Return the [X, Y] coordinate for the center point of the cell that contains the specified text.  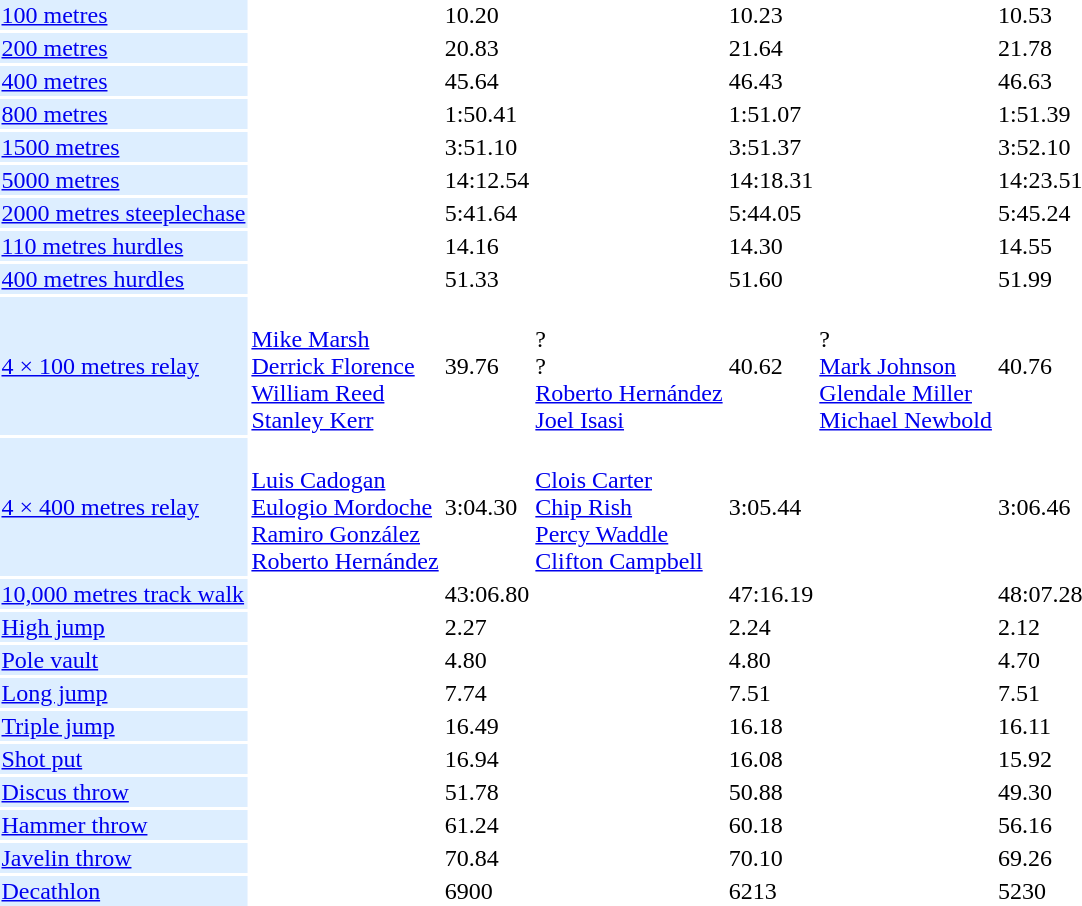
10.20 [487, 15]
14:12.54 [487, 180]
5:41.64 [487, 213]
5000 metres [124, 180]
10.23 [771, 15]
800 metres [124, 114]
400 metres [124, 81]
70.84 [487, 858]
Shot put [124, 759]
Discus throw [124, 792]
14.30 [771, 246]
46.43 [771, 81]
14.16 [487, 246]
14:18.31 [771, 180]
39.76 [487, 366]
Javelin throw [124, 858]
2.27 [487, 627]
70.10 [771, 858]
100 metres [124, 15]
110 metres hurdles [124, 246]
Luis CadoganEulogio MordocheRamiro GonzálezRoberto Hernández [345, 507]
Pole vault [124, 660]
21.64 [771, 48]
2000 metres steeplechase [124, 213]
Triple jump [124, 726]
47:16.19 [771, 594]
16.08 [771, 759]
40.62 [771, 366]
2.24 [771, 627]
51.33 [487, 279]
16.18 [771, 726]
??Roberto HernándezJoel Isasi [629, 366]
6900 [487, 891]
50.88 [771, 792]
3:05.44 [771, 507]
3:04.30 [487, 507]
4 × 100 metres relay [124, 366]
Hammer throw [124, 825]
4 × 400 metres relay [124, 507]
60.18 [771, 825]
1:50.41 [487, 114]
7.74 [487, 693]
?Mark JohnsonGlendale MillerMichael Newbold [906, 366]
7.51 [771, 693]
43:06.80 [487, 594]
Decathlon [124, 891]
16.94 [487, 759]
10,000 metres track walk [124, 594]
Mike MarshDerrick FlorenceWilliam ReedStanley Kerr [345, 366]
1500 metres [124, 147]
Clois CarterChip RishPercy WaddleClifton Campbell [629, 507]
6213 [771, 891]
High jump [124, 627]
16.49 [487, 726]
51.60 [771, 279]
51.78 [487, 792]
45.64 [487, 81]
61.24 [487, 825]
5:44.05 [771, 213]
400 metres hurdles [124, 279]
3:51.10 [487, 147]
Long jump [124, 693]
20.83 [487, 48]
200 metres [124, 48]
1:51.07 [771, 114]
3:51.37 [771, 147]
